Identify which cell holds the provided text, then report its (x, y) central coordinate. 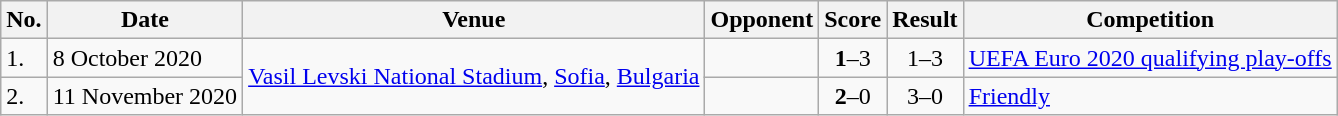
No. (24, 20)
Competition (1150, 20)
2. (24, 96)
Venue (474, 20)
Vasil Levski National Stadium, Sofia, Bulgaria (474, 77)
8 October 2020 (144, 58)
UEFA Euro 2020 qualifying play-offs (1150, 58)
11 November 2020 (144, 96)
1. (24, 58)
Result (925, 20)
Date (144, 20)
3–0 (925, 96)
Opponent (762, 20)
Friendly (1150, 96)
2–0 (853, 96)
Score (853, 20)
